Return the (X, Y) coordinate for the center point of the cell that contains the specified text.  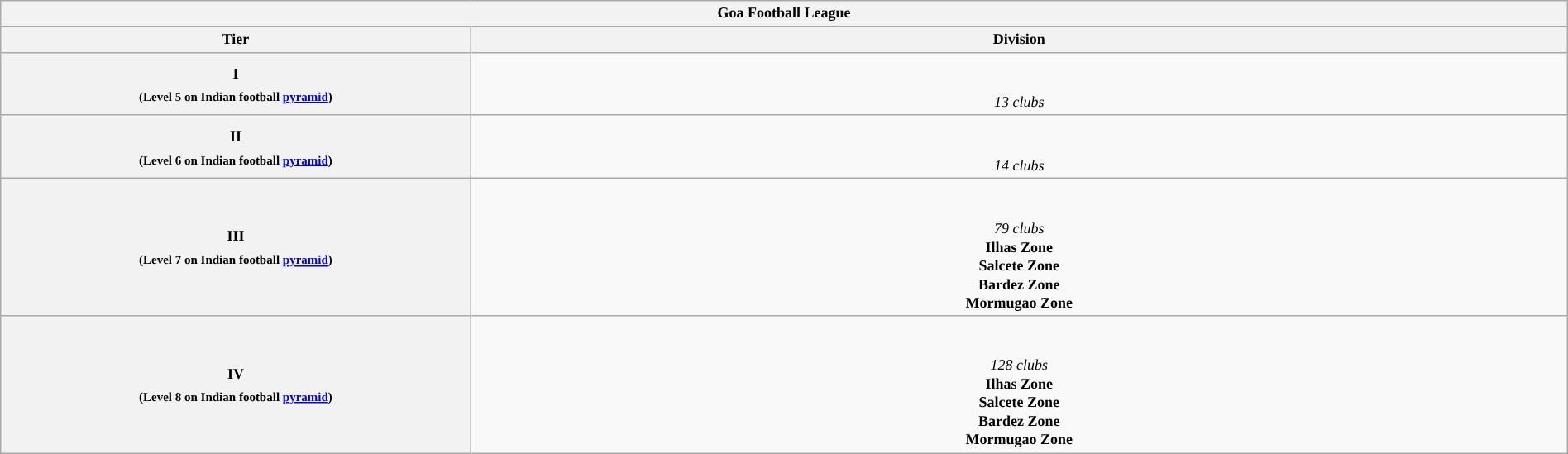
79 clubs Ilhas Zone Salcete Zone Bardez Zone Mormugao Zone (1019, 246)
Tier (236, 40)
13 clubs (1019, 84)
I(Level 5 on Indian football pyramid) (236, 84)
14 clubs (1019, 146)
Division (1019, 40)
Goa Football League (784, 13)
III(Level 7 on Indian football pyramid) (236, 246)
II(Level 6 on Indian football pyramid) (236, 146)
IV(Level 8 on Indian football pyramid) (236, 385)
128 clubs Ilhas Zone Salcete Zone Bardez Zone Mormugao Zone (1019, 385)
